Determine the [X, Y] coordinate at the center of the cell enclosing the given text.  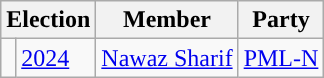
Party [281, 20]
2024 [56, 58]
Election [48, 20]
PML-N [281, 58]
Nawaz Sharif [167, 58]
Member [167, 20]
